Search for the cell housing the specified text and yield its [x, y] center coordinate. 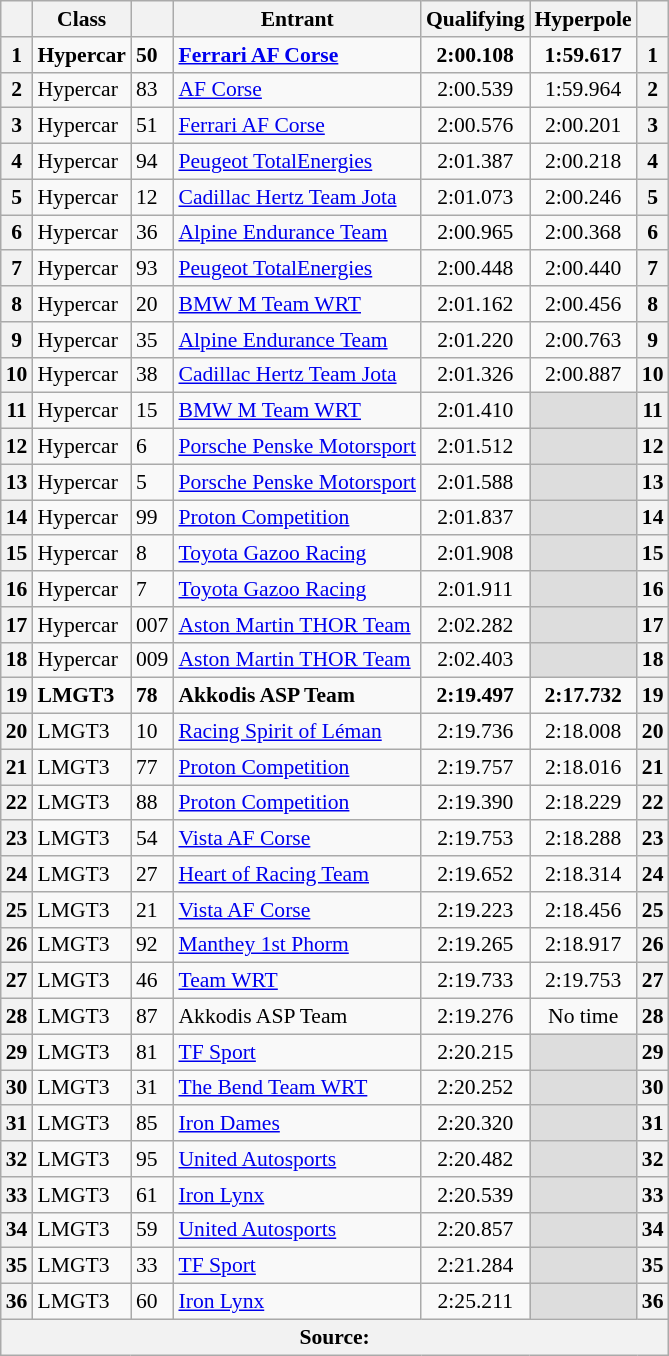
2:00.218 [584, 162]
2:01.911 [475, 589]
54 [152, 839]
46 [152, 981]
2:01.410 [475, 411]
61 [152, 1195]
2:18.016 [584, 767]
2:00.201 [584, 126]
Hyperpole [584, 19]
The Bend Team WRT [297, 1088]
2:20.539 [475, 1195]
Class [81, 19]
2:18.288 [584, 839]
95 [152, 1159]
92 [152, 945]
2:01.387 [475, 162]
2:20.252 [475, 1088]
No time [584, 1017]
2:01.908 [475, 554]
60 [152, 1302]
2:01.073 [475, 197]
2:18.008 [584, 732]
2:01.220 [475, 340]
85 [152, 1124]
Racing Spirit of Léman [297, 732]
2:20.215 [475, 1052]
88 [152, 803]
2:01.588 [475, 482]
38 [152, 375]
99 [152, 518]
2:00.887 [584, 375]
2:00.448 [475, 269]
2:00.368 [584, 233]
83 [152, 90]
2:00.440 [584, 269]
2:21.284 [475, 1266]
51 [152, 126]
1:59.964 [584, 90]
2:00.246 [584, 197]
Manthey 1st Phorm [297, 945]
Iron Dames [297, 1124]
2:18.917 [584, 945]
2:02.282 [475, 625]
2:00.108 [475, 55]
2:00.576 [475, 126]
59 [152, 1230]
93 [152, 269]
009 [152, 660]
2:00.456 [584, 304]
81 [152, 1052]
1:59.617 [584, 55]
2:00.539 [475, 90]
Heart of Racing Team [297, 874]
87 [152, 1017]
2:17.732 [584, 696]
2:19.497 [475, 696]
Entrant [297, 19]
2:00.763 [584, 340]
2:19.390 [475, 803]
94 [152, 162]
2:20.857 [475, 1230]
2:19.733 [475, 981]
50 [152, 55]
2:01.326 [475, 375]
Qualifying [475, 19]
2:02.403 [475, 660]
2:19.265 [475, 945]
2:19.223 [475, 910]
Source: [335, 1337]
2:19.757 [475, 767]
77 [152, 767]
2:18.229 [584, 803]
2:20.320 [475, 1124]
78 [152, 696]
2:19.736 [475, 732]
2:01.837 [475, 518]
007 [152, 625]
Team WRT [297, 981]
2:19.652 [475, 874]
2:18.314 [584, 874]
2:19.276 [475, 1017]
2:01.512 [475, 447]
AF Corse [297, 90]
2:00.965 [475, 233]
2:01.162 [475, 304]
2:25.211 [475, 1302]
2:18.456 [584, 910]
2:20.482 [475, 1159]
